Find where the given text appears and provide that cell's center as (x, y) coordinate. 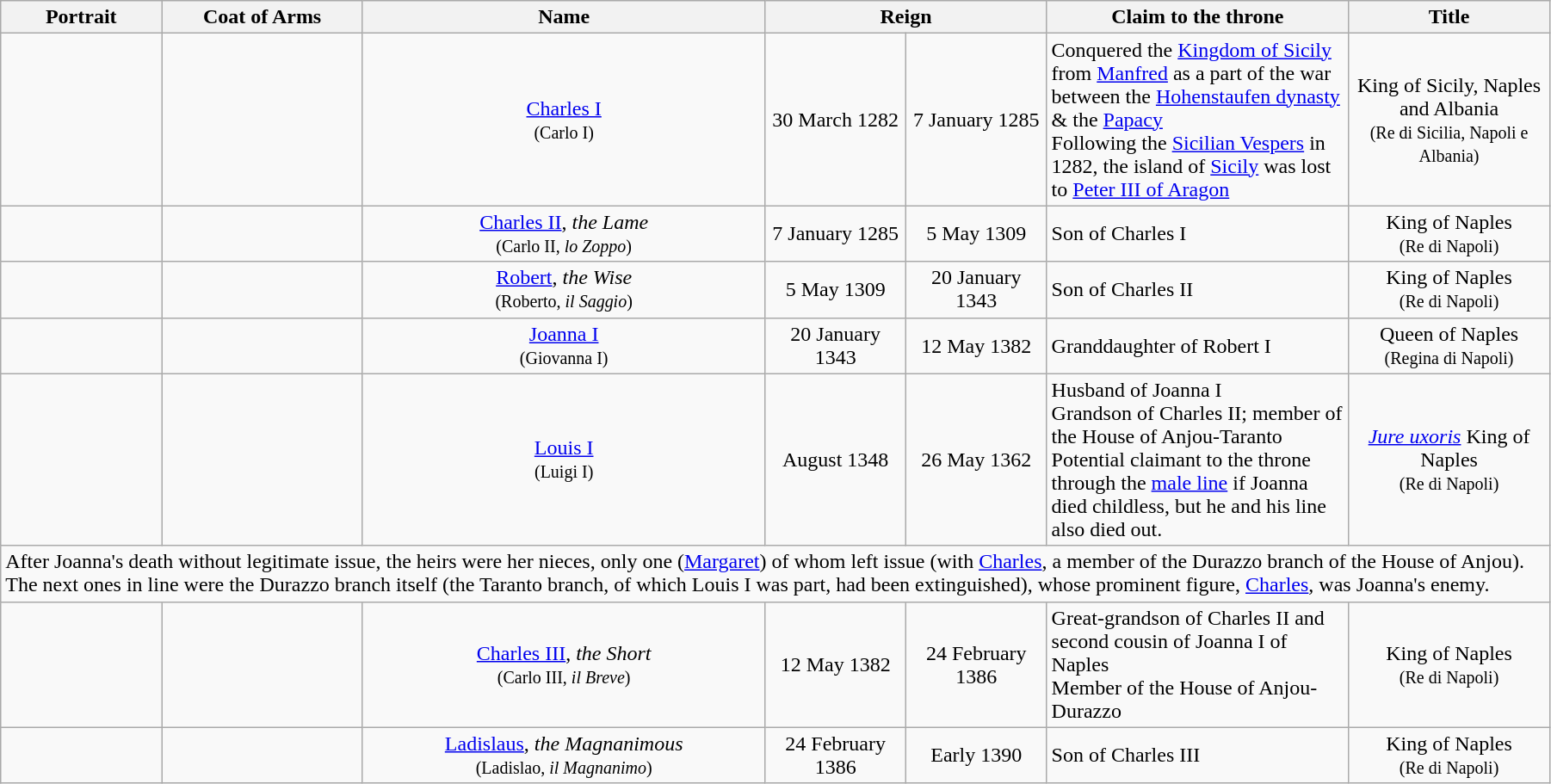
Claim to the throne (1198, 17)
Son of Charles III (1198, 756)
King of Sicily, Naples and Albania (Re di Sicilia, Napoli e Albania) (1449, 120)
Charles III, the Short(Carlo III, il Breve) (563, 664)
Charles II, the Lame(Carlo II, lo Zoppo) (563, 234)
Portrait (81, 17)
Son of Charles II (1198, 289)
Great-grandson of Charles II and second cousin of Joanna I of NaplesMember of the House of Anjou-Durazzo (1198, 664)
Name (563, 17)
Granddaughter of Robert I (1198, 346)
Ladislaus, the Magnanimous(Ladislao, il Magnanimo) (563, 756)
Son of Charles I (1198, 234)
Louis I (Luigi I) (563, 460)
August 1348 (836, 460)
Reign (905, 17)
Charles I(Carlo I) (563, 120)
30 March 1282 (836, 120)
Jure uxoris King of Naples (Re di Napoli) (1449, 460)
Queen of Naples(Regina di Napoli) (1449, 346)
Early 1390 (976, 756)
26 May 1362 (976, 460)
Joanna I (Giovanna I) (563, 346)
Robert, the Wise(Roberto, il Saggio) (563, 289)
Title (1449, 17)
Coat of Arms (263, 17)
